Identify which cell holds the provided text, then report its [X, Y] central coordinate. 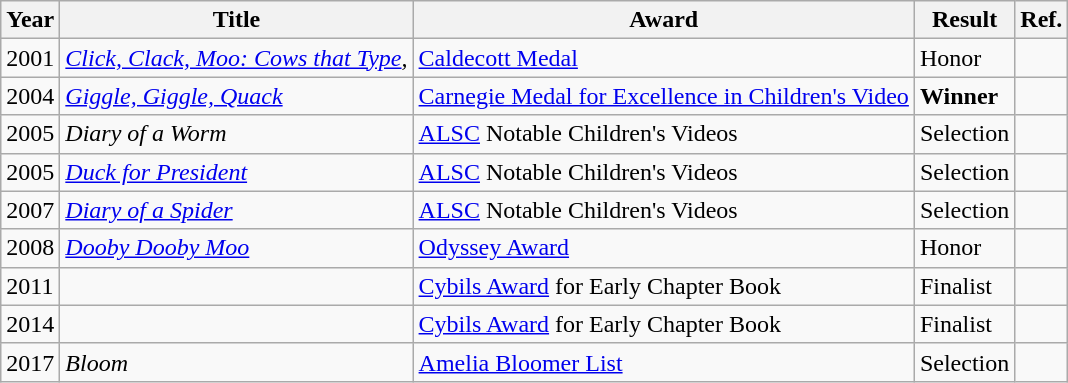
2014 [30, 324]
Giggle, Giggle, Quack [236, 96]
2011 [30, 286]
Diary of a Spider [236, 210]
Amelia Bloomer List [664, 362]
Bloom [236, 362]
2008 [30, 248]
2017 [30, 362]
Click, Clack, Moo: Cows that Type, [236, 58]
2001 [30, 58]
Duck for President [236, 172]
Caldecott Medal [664, 58]
Ref. [1042, 20]
Odyssey Award [664, 248]
Title [236, 20]
Result [964, 20]
Year [30, 20]
2007 [30, 210]
2004 [30, 96]
Diary of a Worm [236, 134]
Carnegie Medal for Excellence in Children's Video [664, 96]
Winner [964, 96]
Award [664, 20]
Dooby Dooby Moo [236, 248]
